Detect which cell encompasses the target text, then output its (x, y) center coordinate. 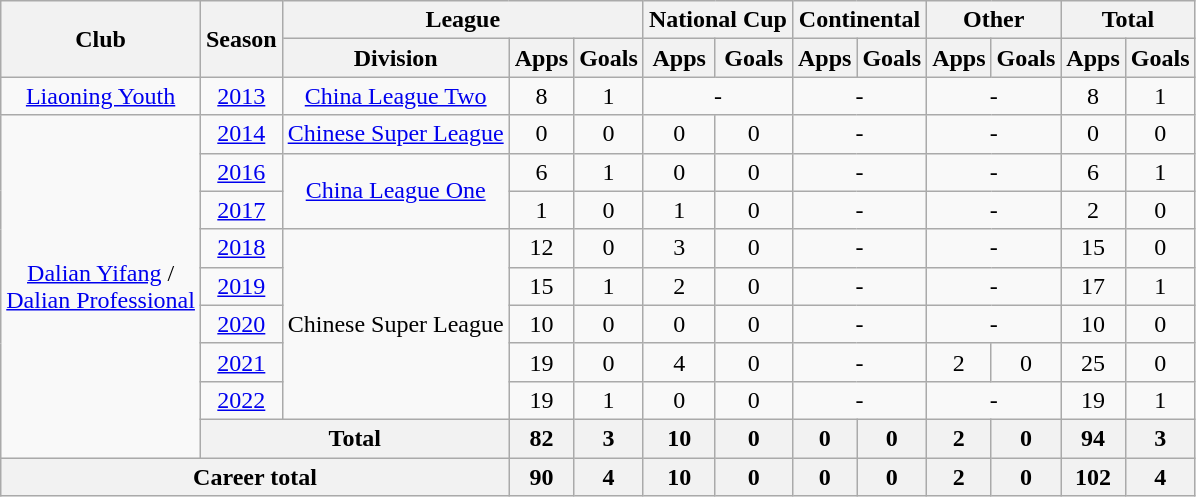
Dalian Yifang /Dalian Professional (101, 286)
90 (541, 477)
Career total (255, 477)
12 (541, 248)
2021 (241, 362)
2019 (241, 286)
China League Two (396, 96)
Other (994, 20)
17 (1093, 286)
2016 (241, 172)
China League One (396, 191)
102 (1093, 477)
2013 (241, 96)
Season (241, 39)
Club (101, 39)
2018 (241, 248)
National Cup (718, 20)
Division (396, 58)
2022 (241, 400)
82 (541, 438)
Continental (859, 20)
Liaoning Youth (101, 96)
2014 (241, 134)
25 (1093, 362)
94 (1093, 438)
League (462, 20)
2020 (241, 324)
2017 (241, 210)
